Scan for the cell matching the given text and deliver its [X, Y] coordinate at center. 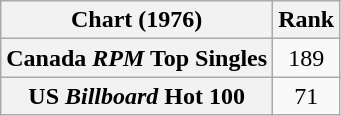
Rank [306, 20]
Canada RPM Top Singles [137, 58]
US Billboard Hot 100 [137, 96]
189 [306, 58]
Chart (1976) [137, 20]
71 [306, 96]
